Output the (X, Y) coordinate of the center of the cell containing the given text.  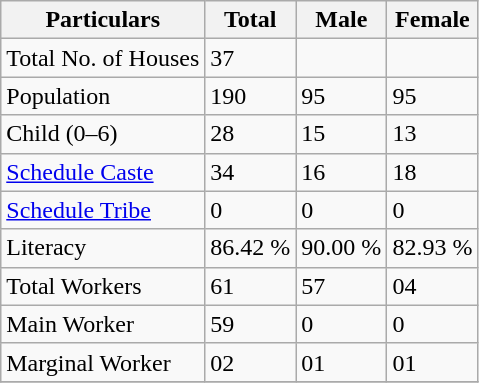
18 (432, 172)
13 (432, 134)
Schedule Caste (103, 172)
86.42 % (250, 248)
16 (342, 172)
Female (432, 20)
02 (250, 362)
Particulars (103, 20)
Marginal Worker (103, 362)
59 (250, 324)
Total Workers (103, 286)
Literacy (103, 248)
Total No. of Houses (103, 58)
15 (342, 134)
90.00 % (342, 248)
Total (250, 20)
190 (250, 96)
04 (432, 286)
61 (250, 286)
28 (250, 134)
57 (342, 286)
82.93 % (432, 248)
Male (342, 20)
34 (250, 172)
Main Worker (103, 324)
Schedule Tribe (103, 210)
Child (0–6) (103, 134)
37 (250, 58)
Population (103, 96)
